For the text-containing cell, return its midpoint in (x, y) coordinate format. 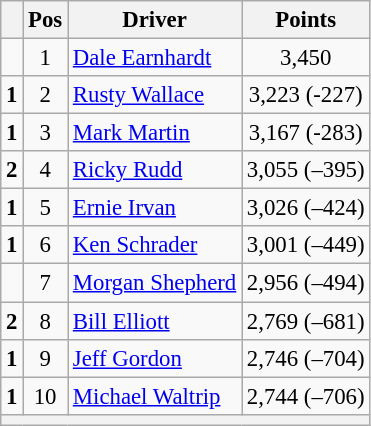
2,956 (–494) (306, 283)
6 (46, 245)
3,001 (–449) (306, 245)
Pos (46, 20)
Mark Martin (155, 133)
3,450 (306, 58)
Morgan Shepherd (155, 283)
3 (46, 133)
Rusty Wallace (155, 95)
8 (46, 321)
10 (46, 396)
Dale Earnhardt (155, 58)
2,769 (–681) (306, 321)
5 (46, 208)
4 (46, 170)
Ken Schrader (155, 245)
Bill Elliott (155, 321)
Ernie Irvan (155, 208)
3,167 (-283) (306, 133)
3,055 (–395) (306, 170)
Michael Waltrip (155, 396)
Ricky Rudd (155, 170)
Jeff Gordon (155, 358)
Driver (155, 20)
3,026 (–424) (306, 208)
7 (46, 283)
9 (46, 358)
2,746 (–704) (306, 358)
2,744 (–706) (306, 396)
3,223 (-227) (306, 95)
Points (306, 20)
